Capture the cell that displays the provided text and extract its [X, Y] central coordinate. 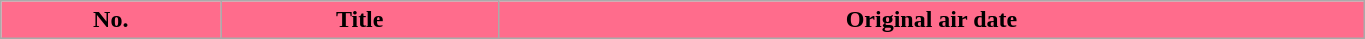
No. [111, 20]
Title [360, 20]
Original air date [932, 20]
